Find where the given text appears and provide that cell's center as [X, Y] coordinate. 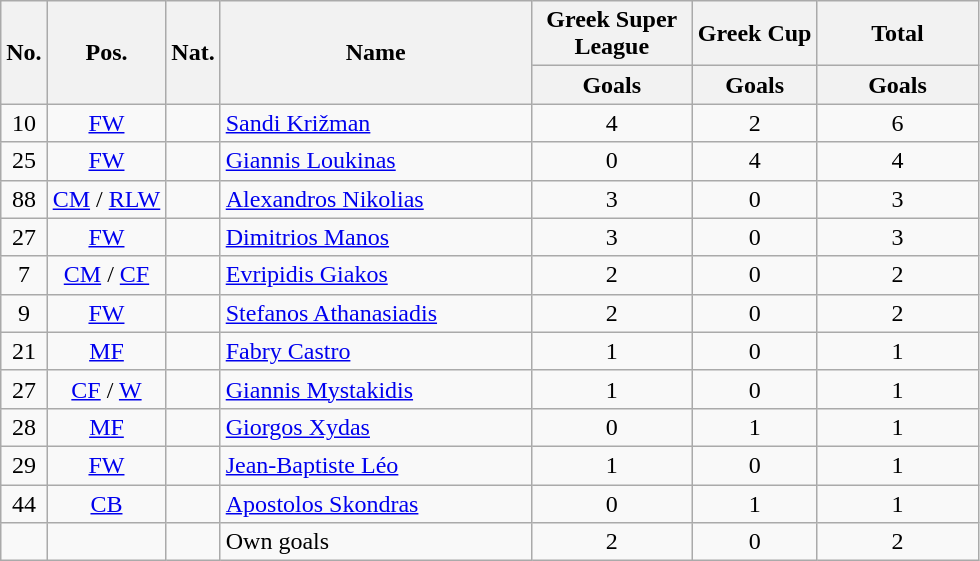
Total [898, 34]
Nat. [193, 52]
21 [24, 351]
6 [898, 123]
Giannis Loukinas [376, 161]
Alexandros Nikolias [376, 199]
Jean-Baptiste Léo [376, 465]
CB [106, 503]
25 [24, 161]
Apostolos Skondras [376, 503]
Giorgos Xydas [376, 427]
CM / CF [106, 275]
CF / W [106, 389]
Evripidis Giakos [376, 275]
Fabry Castro [376, 351]
No. [24, 52]
9 [24, 313]
29 [24, 465]
Own goals [376, 542]
44 [24, 503]
Greek Super League [612, 34]
Stefanos Athanasiadis [376, 313]
CM / RLW [106, 199]
Dimitrios Manos [376, 237]
Sandi Križman [376, 123]
Greek Cup [754, 34]
Giannis Mystakidis [376, 389]
28 [24, 427]
Pos. [106, 52]
88 [24, 199]
7 [24, 275]
10 [24, 123]
Name [376, 52]
